Extract the [X, Y] coordinate from the center of the cell holding the provided text.  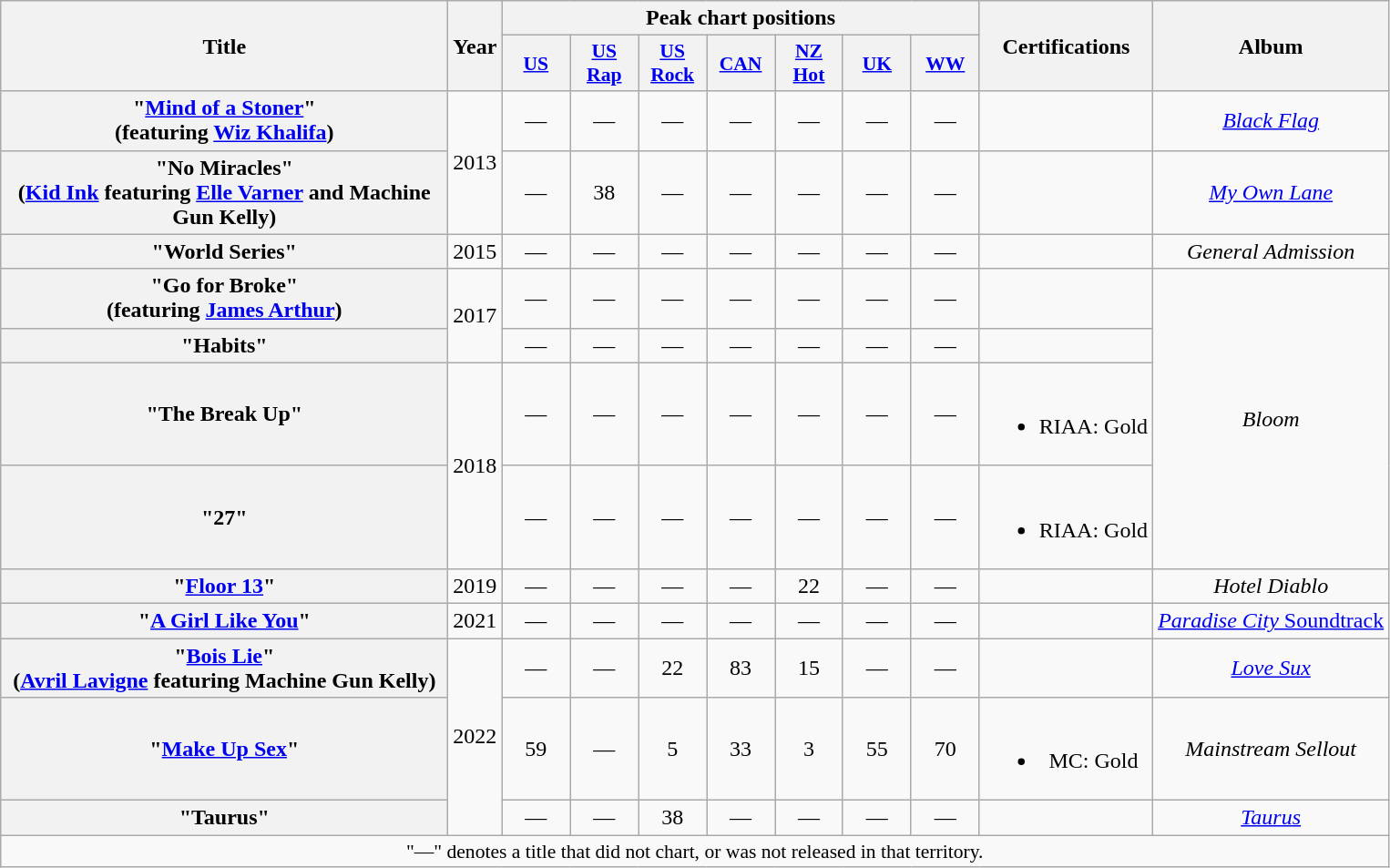
Year [475, 46]
55 [876, 749]
Album [1272, 46]
Hotel Diablo [1272, 586]
Title [224, 46]
"World Series" [224, 251]
70 [945, 749]
"No Miracles"(Kid Ink featuring Elle Varner and Machine Gun Kelly) [224, 192]
Black Flag [1272, 120]
NZHot [809, 64]
Mainstream Sellout [1272, 749]
US [536, 64]
MC: Gold [1066, 749]
2018 [475, 465]
My Own Lane [1272, 192]
"Bois Lie" (Avril Lavigne featuring Machine Gun Kelly) [224, 667]
Taurus [1272, 818]
33 [741, 749]
"Make Up Sex" [224, 749]
Certifications [1066, 46]
"Taurus" [224, 818]
"A Girl Like You" [224, 620]
59 [536, 749]
"Habits" [224, 345]
Bloom [1272, 419]
USRock [672, 64]
"27" [224, 517]
2013 [475, 162]
2019 [475, 586]
WW [945, 64]
CAN [741, 64]
"The Break Up" [224, 414]
Love Sux [1272, 667]
2017 [475, 315]
83 [741, 667]
3 [809, 749]
2022 [475, 736]
5 [672, 749]
Paradise City Soundtrack [1272, 620]
"—" denotes a title that did not chart, or was not released in that territory. [695, 852]
2021 [475, 620]
"Go for Broke"(featuring James Arthur) [224, 299]
USRap [605, 64]
Peak chart positions [741, 18]
"Mind of a Stoner"(featuring Wiz Khalifa) [224, 120]
"Floor 13" [224, 586]
2015 [475, 251]
UK [876, 64]
15 [809, 667]
General Admission [1272, 251]
